Provide the [x, y] coordinate of the cell's center where the given text is located.  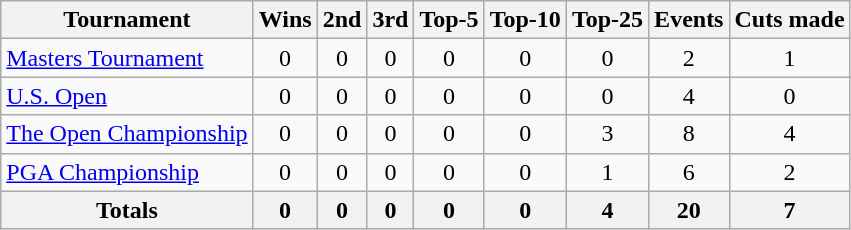
Top-25 [607, 20]
Top-10 [525, 20]
6 [689, 172]
3 [607, 134]
20 [689, 210]
3rd [390, 20]
The Open Championship [127, 134]
PGA Championship [127, 172]
Events [689, 20]
Masters Tournament [127, 58]
Wins [285, 20]
Totals [127, 210]
Cuts made [790, 20]
8 [689, 134]
2nd [342, 20]
U.S. Open [127, 96]
Top-5 [449, 20]
Tournament [127, 20]
7 [790, 210]
